Output the (X, Y) coordinate of the center of the cell containing the given text.  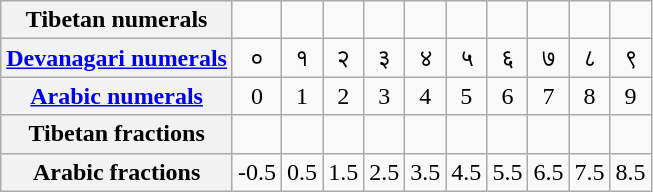
-0.5 (256, 172)
Tibetan numerals (117, 20)
३ (384, 58)
4.5 (466, 172)
० (256, 58)
1 (302, 96)
Devanagari numerals (117, 58)
९ (630, 58)
3 (384, 96)
6 (508, 96)
५ (466, 58)
Arabic fractions (117, 172)
7 (548, 96)
0.5 (302, 172)
2 (344, 96)
७ (548, 58)
6.5 (548, 172)
६ (508, 58)
5 (466, 96)
१ (302, 58)
5.5 (508, 172)
8 (590, 96)
9 (630, 96)
2.5 (384, 172)
Tibetan fractions (117, 134)
8.5 (630, 172)
२ (344, 58)
3.5 (426, 172)
4 (426, 96)
1.5 (344, 172)
८ (590, 58)
7.5 (590, 172)
४ (426, 58)
0 (256, 96)
Arabic numerals (117, 96)
